Identify which cell holds the provided text, then report its [x, y] central coordinate. 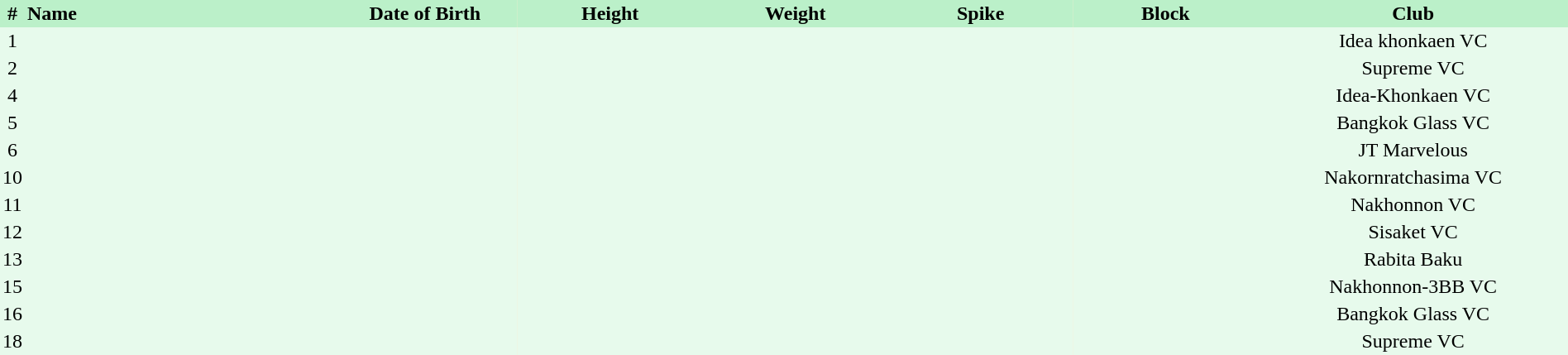
Nakornratchasima VC [1413, 177]
Idea khonkaen VC [1413, 41]
13 [12, 260]
Sisaket VC [1413, 232]
Height [610, 13]
Nakhonnon-3BB VC [1413, 286]
11 [12, 205]
6 [12, 151]
Club [1413, 13]
15 [12, 286]
4 [12, 96]
10 [12, 177]
Weight [796, 13]
Name [179, 13]
Nakhonnon VC [1413, 205]
JT Marvelous [1413, 151]
18 [12, 341]
16 [12, 314]
Block [1166, 13]
1 [12, 41]
2 [12, 68]
12 [12, 232]
Idea-Khonkaen VC [1413, 96]
5 [12, 122]
# [12, 13]
Spike [981, 13]
Date of Birth [425, 13]
Rabita Baku [1413, 260]
